Scan for the cell matching the given text and deliver its [x, y] coordinate at center. 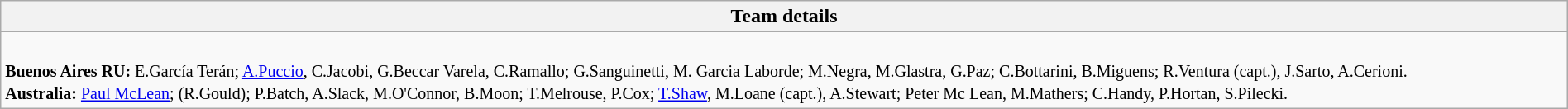
Team details [784, 17]
